Determine the [x, y] coordinate at the center of the cell enclosing the given text.  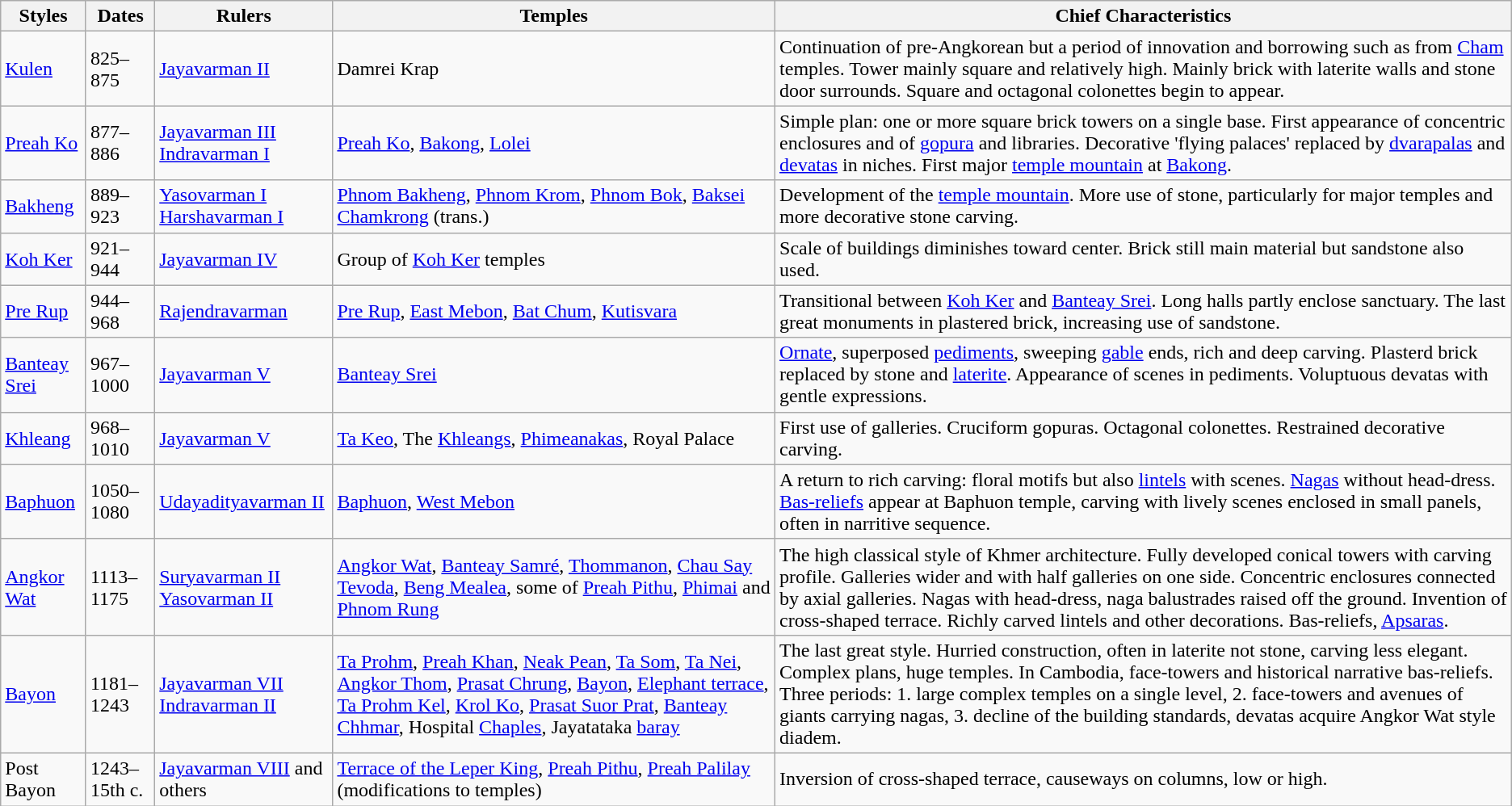
Preah Ko, Bakong, Lolei [554, 143]
Angkor Wat, Banteay Samré, Thommanon, Chau Say Tevoda, Beng Mealea, some of Preah Pithu, Phimai and Phnom Rung [554, 586]
Rulers [244, 16]
Group of Koh Ker temples [554, 258]
Post Bayon [44, 779]
877–886 [120, 143]
Terrace of the Leper King, Preah Pithu, Preah Palilay (modifications to temples) [554, 779]
Damrei Krap [554, 69]
Ta Keo, The Khleangs, Phimeanakas, Royal Palace [554, 438]
Jayavarman IV [244, 258]
Baphuon, West Mebon [554, 502]
Chief Characteristics [1144, 16]
Development of the temple mountain. More use of stone, particularly for major temples and more decorative stone carving. [1144, 207]
1113–1175 [120, 586]
Bakheng [44, 207]
1181–1243 [120, 694]
825–875 [120, 69]
Temples [554, 16]
944–968 [120, 312]
Pre Rup, East Mebon, Bat Chum, Kutisvara [554, 312]
Baphuon [44, 502]
Udayadityavarman II [244, 502]
Koh Ker [44, 258]
Bayon [44, 694]
Jayavarman VII Indravarman II [244, 694]
1243–15th c. [120, 779]
Kulen [44, 69]
Pre Rup [44, 312]
967–1000 [120, 375]
968–1010 [120, 438]
First use of galleries. Cruciform gopuras. Octagonal colonettes. Restrained decorative carving. [1144, 438]
Rajendravarman [244, 312]
Phnom Bakheng, Phnom Krom, Phnom Bok, Baksei Chamkrong (trans.) [554, 207]
Angkor Wat [44, 586]
Jayavarman II [244, 69]
Preah Ko [44, 143]
Jayavarman VIII and others [244, 779]
Suryavarman II Yasovarman II [244, 586]
Dates [120, 16]
Inversion of cross-shaped terrace, causeways on columns, low or high. [1144, 779]
Styles [44, 16]
889–923 [120, 207]
Yasovarman I Harshavarman I [244, 207]
Scale of buildings diminishes toward center. Brick still main material but sandstone also used. [1144, 258]
1050–1080 [120, 502]
Jayavarman III Indravarman I [244, 143]
921–944 [120, 258]
Khleang [44, 438]
